Return the [X, Y] coordinate for the center point of the cell that contains the specified text.  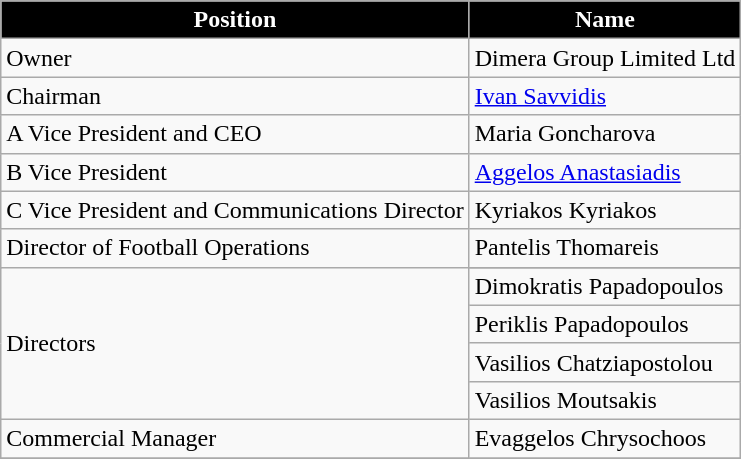
Chairman [235, 96]
Evaggelos Chrysochoos [605, 438]
Dimera Group Limited Ltd [605, 58]
Pantelis Thomareis [605, 248]
Director of Football Operations [235, 248]
Ivan Savvidis [605, 96]
C Vice President and Communications Director [235, 210]
Aggelos Anastasiadis [605, 172]
A Vice President and CEO [235, 134]
Periklis Papadopoulos [605, 324]
Name [605, 20]
Owner [235, 58]
Vasilios Moutsakis [605, 400]
Kyriakos Kyriakos [605, 210]
Dimokratis Papadopoulos [605, 286]
Directors [235, 343]
Commercial Manager [235, 438]
Maria Goncharova [605, 134]
Position [235, 20]
B Vice President [235, 172]
Vasilios Chatziapostolou [605, 362]
